Find where the given text appears and provide that cell's center as [X, Y] coordinate. 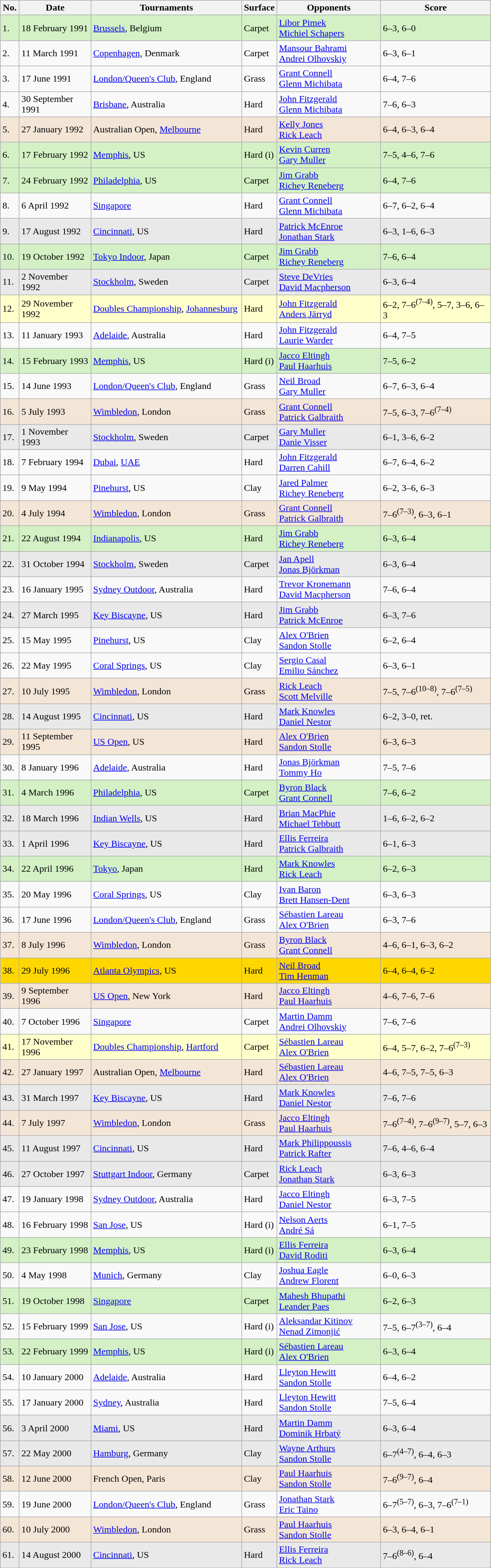
5 July 1993 [55, 412]
Patrick McEnroe Jonathan Stark [329, 231]
21. [10, 539]
7 October 1996 [55, 1022]
7–5, 6–3, 7–6(7–4) [436, 412]
44. [10, 1123]
1. [10, 28]
7–5, 6–7(3–7), 6–4 [436, 1326]
38. [10, 971]
34. [10, 869]
7–6(7–3), 6–3, 6–1 [436, 513]
6–3, 6–4, 6–1 [436, 1529]
French Open, Paris [166, 1479]
2 November 1992 [55, 282]
40. [10, 1022]
18 February 1991 [55, 28]
10 January 2000 [55, 1377]
26. [10, 665]
17 August 1992 [55, 231]
49. [10, 1250]
19 October 1992 [55, 256]
16 January 1995 [55, 590]
6–3, 7–5 [436, 1199]
Jan Apell Jonas Björkman [329, 564]
18. [10, 462]
27 March 1995 [55, 615]
15 May 1995 [55, 640]
Jacco Eltingh Daniel Nestor [329, 1199]
7–6, 6–3 [436, 104]
9 September 1996 [55, 996]
39. [10, 996]
Atlanta Olympics, US [166, 971]
58. [10, 1479]
7–5, 6–2 [436, 361]
54. [10, 1377]
Martin Damm Andrei Olhovskiy [329, 1022]
1 April 1996 [55, 844]
22 May 2000 [55, 1454]
13. [10, 335]
6–4, 5–7, 6–2, 7–6(7–3) [436, 1047]
7–5, 4–6, 7–6 [436, 155]
7 February 1994 [55, 462]
52. [10, 1326]
22 August 1994 [55, 539]
37. [10, 945]
Libor Pimek Michiel Schapers [329, 28]
27 January 1992 [55, 130]
35. [10, 894]
5. [10, 130]
Trevor Kronemann David Macpherson [329, 590]
33. [10, 844]
16 February 1998 [55, 1225]
Kevin Curren Gary Muller [329, 155]
11 January 1993 [55, 335]
6–4, 6–4, 6–2 [436, 971]
19. [10, 487]
32. [10, 818]
19 January 1998 [55, 1199]
4–6, 6–1, 6–3, 6–2 [436, 945]
55. [10, 1403]
John Fitzgerald Glenn Michibata [329, 104]
47. [10, 1199]
Surface [259, 8]
6–1, 6–3 [436, 844]
12 June 2000 [55, 1479]
46. [10, 1174]
Joshua Eagle Andrew Florent [329, 1275]
6–2, 7–6(7–4), 5–7, 3–6, 6–3 [436, 309]
7. [10, 180]
7–5, 7–6 [436, 767]
6–2, 3–0, ret. [436, 716]
6–1, 3–6, 6–2 [436, 437]
28. [10, 716]
16. [10, 412]
24 February 1992 [55, 180]
7–6(9–7), 6–4 [436, 1479]
19 October 1998 [55, 1300]
6–4, 6–3, 6–4 [436, 130]
30. [10, 767]
41. [10, 1047]
11 August 1997 [55, 1148]
8 January 1996 [55, 767]
14 August 2000 [55, 1555]
7–6, 4–6, 6–4 [436, 1148]
59. [10, 1504]
29 November 1992 [55, 309]
4–6, 7–5, 7–5, 6–3 [436, 1072]
9 May 1994 [55, 487]
17 January 2000 [55, 1403]
Kelly Jones Rick Leach [329, 130]
19 June 2000 [55, 1504]
10 July 1995 [55, 691]
6–0, 6–3 [436, 1275]
6 April 1992 [55, 205]
4–6, 7–6, 7–6 [436, 996]
50. [10, 1275]
27 January 1997 [55, 1072]
Brian MacPhie Michael Tebbutt [329, 818]
24. [10, 615]
Steve DeVries David Macpherson [329, 282]
Sergio Casal Emilio Sánchez [329, 665]
6–2, 3–6, 6–3 [436, 487]
22 April 1996 [55, 869]
23 February 1998 [55, 1250]
Brussels, Belgium [166, 28]
17 February 1992 [55, 155]
6–3, 1–6, 6–3 [436, 231]
14. [10, 361]
No. [10, 8]
42. [10, 1072]
Wayne Arthurs Sandon Stolle [329, 1454]
US Open, US [166, 742]
Munich, Germany [166, 1275]
29. [10, 742]
48. [10, 1225]
6–1, 7–5 [436, 1225]
18 March 1996 [55, 818]
20 May 1996 [55, 894]
8 July 1996 [55, 945]
22. [10, 564]
Indianapolis, US [166, 539]
Sydney, Australia [166, 1403]
Tokyo, Japan [166, 869]
6–4, 6–2 [436, 1377]
11 March 1991 [55, 53]
45. [10, 1148]
Score [436, 8]
6–7(5–7), 6–3, 7–6(7–1) [436, 1504]
14 August 1995 [55, 716]
3. [10, 79]
6–2, 6–4 [436, 640]
John Fitzgerald Laurie Warder [329, 335]
7–5, 7–6(10–8), 7–6(7–5) [436, 691]
6–7, 6–2, 6–4 [436, 205]
1–6, 6–2, 6–2 [436, 818]
Brisbane, Australia [166, 104]
11 September 1995 [55, 742]
Stuttgart Indoor, Germany [166, 1174]
15. [10, 386]
31 October 1994 [55, 564]
7–6(7–4), 7–6(9–7), 5–7, 6–3 [436, 1123]
53. [10, 1352]
56. [10, 1428]
51. [10, 1300]
4 July 1994 [55, 513]
Doubles Championship, Johannesburg [166, 309]
6–4, 7–5 [436, 335]
Dubai, UAE [166, 462]
Rick Leach Scott Melville [329, 691]
US Open, New York [166, 996]
6–7, 6–4, 6–2 [436, 462]
Jonathan Stark Eric Taino [329, 1504]
10. [10, 256]
4 May 1998 [55, 1275]
12. [10, 309]
29 July 1996 [55, 971]
Neil Broad Gary Muller [329, 386]
31. [10, 793]
60. [10, 1529]
Ivan Baron Brett Hansen-Dent [329, 894]
Miami, US [166, 1428]
11. [10, 282]
Doubles Championship, Hartford [166, 1047]
9. [10, 231]
Indian Wells, US [166, 818]
17. [10, 437]
Mansour Bahrami Andrei Olhovskiy [329, 53]
57. [10, 1454]
Tokyo Indoor, Japan [166, 256]
8. [10, 205]
Tournaments [166, 8]
10 July 2000 [55, 1529]
27. [10, 691]
Mahesh Bhupathi Leander Paes [329, 1300]
22 February 1999 [55, 1352]
Ellis Ferreira David Roditi [329, 1250]
7–6, 6–2 [436, 793]
Martin Damm Dominik Hrbatý [329, 1428]
Neil Broad Tim Henman [329, 971]
Gary Muller Danie Visser [329, 437]
Jim Grabb Patrick McEnroe [329, 615]
Nelson Aerts André Sá [329, 1225]
22 May 1995 [55, 665]
27 October 1997 [55, 1174]
Aleksandar Kitinov Nenad Zimonjić [329, 1326]
Mark Knowles Rick Leach [329, 869]
Mark Philippoussis Patrick Rafter [329, 1148]
23. [10, 590]
2. [10, 53]
17 November 1996 [55, 1047]
30 September 1991 [55, 104]
14 June 1993 [55, 386]
6–7, 6–3, 6–4 [436, 386]
1 November 1993 [55, 437]
Date [55, 8]
15 February 1999 [55, 1326]
Hamburg, Germany [166, 1454]
Opponents [329, 8]
17 June 1991 [55, 79]
3 April 2000 [55, 1428]
Jared Palmer Richey Reneberg [329, 487]
6. [10, 155]
Rick Leach Jonathan Stark [329, 1174]
6–7(4–7), 6–4, 6–3 [436, 1454]
John Fitzgerald Anders Järryd [329, 309]
25. [10, 640]
Ellis Ferreira Rick Leach [329, 1555]
31 March 1997 [55, 1097]
6–3, 6–0 [436, 28]
7 July 1997 [55, 1123]
4. [10, 104]
36. [10, 919]
Ellis Ferreira Patrick Galbraith [329, 844]
7–5, 6–4 [436, 1403]
17 June 1996 [55, 919]
4 March 1996 [55, 793]
20. [10, 513]
John Fitzgerald Darren Cahill [329, 462]
7–6(8–6), 6–4 [436, 1555]
43. [10, 1097]
Copenhagen, Denmark [166, 53]
Jonas Björkman Tommy Ho [329, 767]
61. [10, 1555]
15 February 1993 [55, 361]
